Detect which cell encompasses the target text, then output its [X, Y] center coordinate. 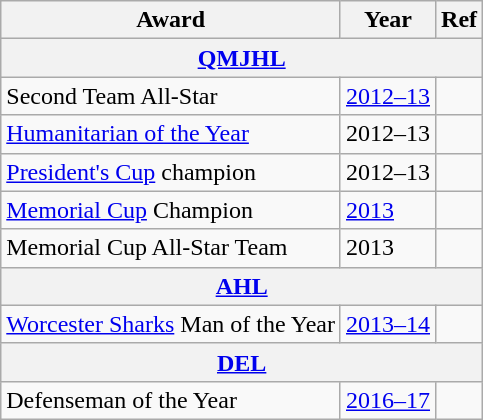
DEL [242, 362]
Year [388, 20]
AHL [242, 286]
Worcester Sharks Man of the Year [171, 324]
2016–17 [388, 400]
2013–14 [388, 324]
QMJHL [242, 58]
Award [171, 20]
Second Team All-Star [171, 96]
Ref [460, 20]
President's Cup champion [171, 172]
Memorial Cup All-Star Team [171, 248]
Defenseman of the Year [171, 400]
Humanitarian of the Year [171, 134]
Memorial Cup Champion [171, 210]
